Identify which cell holds the provided text, then report its [X, Y] central coordinate. 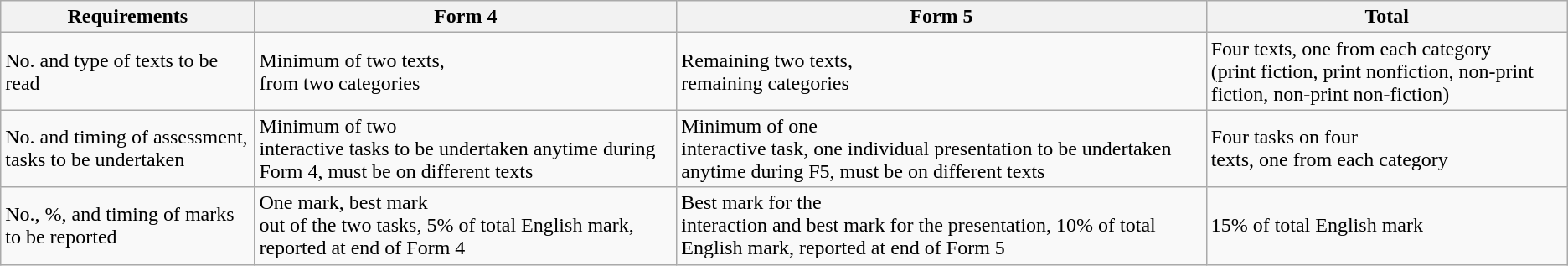
No. and type of texts to be read [127, 71]
Best mark for theinteraction and best mark for the presentation, 10% of total English mark, reported at end of Form 5 [941, 226]
Four tasks on fourtexts, one from each category [1387, 149]
Requirements [127, 17]
15% of total English mark [1387, 226]
No., %, and timing of marks to be reported [127, 226]
Remaining two texts,remaining categories [941, 71]
Minimum of twointeractive tasks to be undertaken anytime during Form 4, must be on different texts [466, 149]
Total [1387, 17]
Minimum of oneinteractive task, one individual presentation to be undertaken anytime during F5, must be on different texts [941, 149]
Four texts, one from each category(print fiction, print nonfiction, non-print fiction, non-print non-fiction) [1387, 71]
No. and timing of assessment,tasks to be undertaken [127, 149]
One mark, best markout of the two tasks, 5% of total English mark, reported at end of Form 4 [466, 226]
Form 4 [466, 17]
Form 5 [941, 17]
Minimum of two texts,from two categories [466, 71]
